Search for the cell housing the specified text and yield its (X, Y) center coordinate. 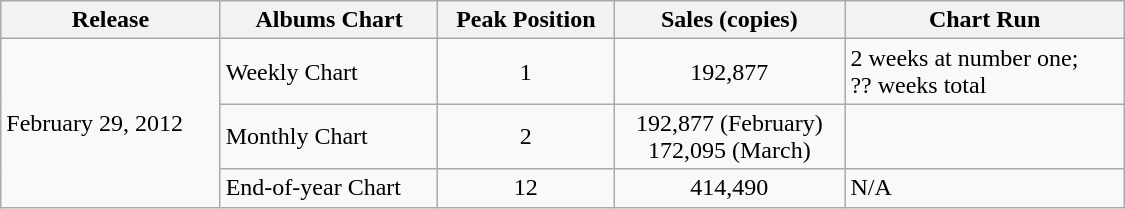
Sales (copies) (730, 20)
Peak Position (526, 20)
2 (526, 136)
Monthly Chart (329, 136)
414,490 (730, 188)
2 weeks at number one; ?? weeks total (984, 72)
Albums Chart (329, 20)
Chart Run (984, 20)
Release (110, 20)
Weekly Chart (329, 72)
192,877 (730, 72)
N/A (984, 188)
12 (526, 188)
1 (526, 72)
192,877 (February)172,095 (March) (730, 136)
End-of-year Chart (329, 188)
February 29, 2012 (110, 123)
